Locate the cell with the specified text and output its (X, Y) center coordinate. 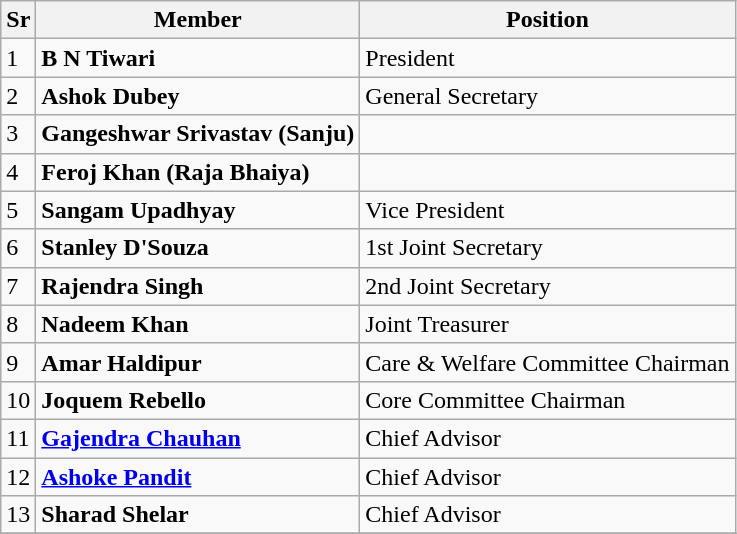
8 (18, 324)
2nd Joint Secretary (548, 286)
Nadeem Khan (198, 324)
5 (18, 210)
Vice President (548, 210)
Ashoke Pandit (198, 477)
Position (548, 20)
1st Joint Secretary (548, 248)
7 (18, 286)
Joquem Rebello (198, 400)
12 (18, 477)
Feroj Khan (Raja Bhaiya) (198, 172)
Sharad Shelar (198, 515)
Sangam Upadhyay (198, 210)
Gajendra Chauhan (198, 438)
B N Tiwari (198, 58)
Joint Treasurer (548, 324)
13 (18, 515)
3 (18, 134)
11 (18, 438)
President (548, 58)
Gangeshwar Srivastav (Sanju) (198, 134)
Stanley D'Souza (198, 248)
6 (18, 248)
Member (198, 20)
2 (18, 96)
Sr (18, 20)
10 (18, 400)
Ashok Dubey (198, 96)
Care & Welfare Committee Chairman (548, 362)
9 (18, 362)
Core Committee Chairman (548, 400)
1 (18, 58)
Rajendra Singh (198, 286)
General Secretary (548, 96)
Amar Haldipur (198, 362)
4 (18, 172)
